Search for the cell housing the specified text and yield its [X, Y] center coordinate. 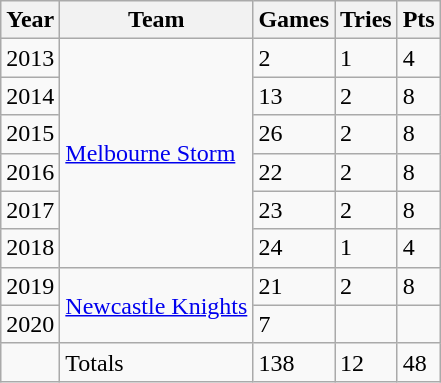
Totals [156, 362]
Pts [418, 20]
Games [294, 20]
2013 [30, 58]
24 [294, 248]
26 [294, 134]
Tries [366, 20]
12 [366, 362]
2020 [30, 324]
Melbourne Storm [156, 153]
2019 [30, 286]
2016 [30, 172]
Team [156, 20]
2014 [30, 96]
21 [294, 286]
2017 [30, 210]
138 [294, 362]
Year [30, 20]
7 [294, 324]
48 [418, 362]
13 [294, 96]
23 [294, 210]
22 [294, 172]
2018 [30, 248]
Newcastle Knights [156, 305]
2015 [30, 134]
